Identify which cell holds the provided text, then report its [x, y] central coordinate. 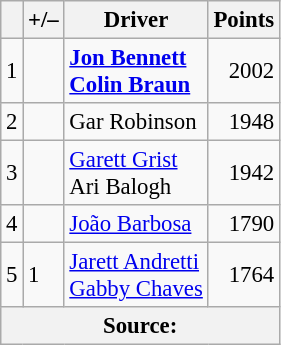
Driver [136, 20]
Garett Grist Ari Balogh [136, 174]
3 [12, 174]
2002 [244, 72]
Jon Bennett Colin Braun [136, 72]
1764 [244, 276]
João Barbosa [136, 224]
4 [12, 224]
+/– [44, 20]
1790 [244, 224]
5 [12, 276]
Points [244, 20]
1948 [244, 122]
Jarett Andretti Gabby Chaves [136, 276]
1942 [244, 174]
2 [12, 122]
Gar Robinson [136, 122]
